Provide the [x, y] coordinate of the cell's center where the given text is located.  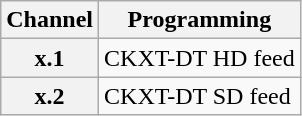
x.1 [50, 58]
CKXT-DT HD feed [200, 58]
x.2 [50, 96]
Programming [200, 20]
Channel [50, 20]
CKXT-DT SD feed [200, 96]
